Find where the given text appears and provide that cell's center as [x, y] coordinate. 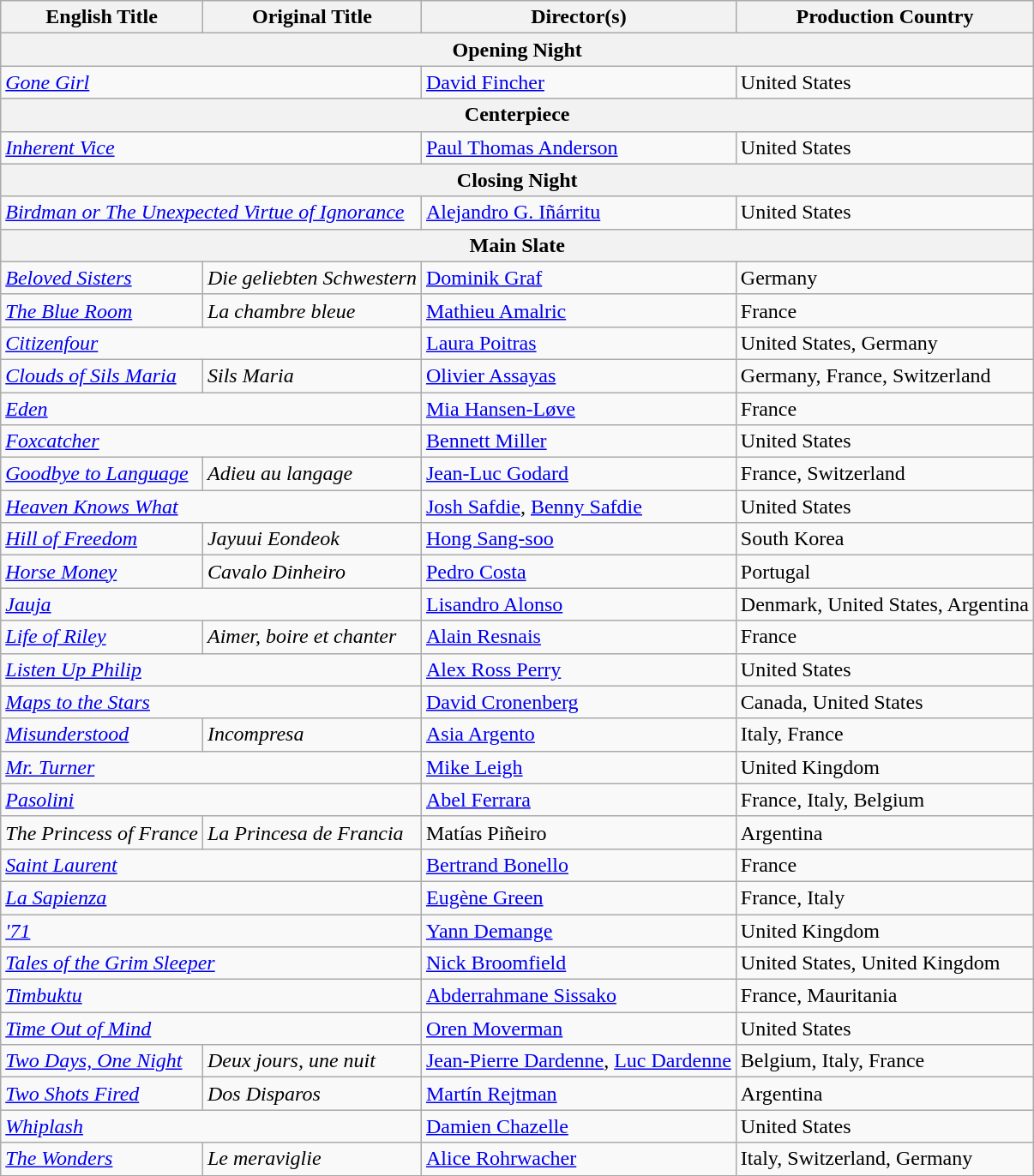
Germany [885, 278]
Gone Girl [211, 82]
Foxcatcher [211, 441]
Maps to the Stars [211, 702]
Alex Ross Perry [578, 669]
La Sapienza [211, 897]
Inherent Vice [211, 147]
Centerpiece [518, 115]
Die geliebten Schwestern [312, 278]
Goodbye to Language [102, 474]
Abderrahmane Sissako [578, 996]
Eden [211, 409]
Dos Disparos [312, 1094]
Jauja [211, 604]
La chambre bleue [312, 310]
Adieu au langage [312, 474]
Pasolini [211, 800]
United States, United Kingdom [885, 963]
Le meraviglie [312, 1159]
Canada, United States [885, 702]
La Princesa de Francia [312, 832]
Aimer, boire et chanter [312, 637]
United States, Germany [885, 343]
Germany, France, Switzerland [885, 375]
Jean-Luc Godard [578, 474]
David Cronenberg [578, 702]
Pedro Costa [578, 572]
The Blue Room [102, 310]
Dominik Graf [578, 278]
Hong Sang-soo [578, 539]
Yann Demange [578, 930]
Bertrand Bonello [578, 865]
Horse Money [102, 572]
Oren Moverman [578, 1029]
Clouds of Sils Maria [102, 375]
Hill of Freedom [102, 539]
Alain Resnais [578, 637]
'71 [211, 930]
Deux jours, une nuit [312, 1061]
Main Slate [518, 245]
Two Shots Fired [102, 1094]
Paul Thomas Anderson [578, 147]
France, Switzerland [885, 474]
Birdman or The Unexpected Virtue of Ignorance [211, 213]
Incompresa [312, 735]
Asia Argento [578, 735]
The Wonders [102, 1159]
Time Out of Mind [211, 1029]
France, Italy, Belgium [885, 800]
Belgium, Italy, France [885, 1061]
Citizenfour [211, 343]
Timbuktu [211, 996]
Alice Rohrwacher [578, 1159]
Jean-Pierre Dardenne, Luc Dardenne [578, 1061]
Two Days, One Night [102, 1061]
Abel Ferrara [578, 800]
Bennett Miller [578, 441]
Listen Up Philip [211, 669]
Matías Piñeiro [578, 832]
David Fincher [578, 82]
Life of Riley [102, 637]
Italy, Switzerland, Germany [885, 1159]
Martín Rejtman [578, 1094]
Alejandro G. Iñárritu [578, 213]
Olivier Assayas [578, 375]
Closing Night [518, 180]
Whiplash [211, 1126]
South Korea [885, 539]
Mia Hansen-Løve [578, 409]
Original Title [312, 17]
Saint Laurent [211, 865]
Misunderstood [102, 735]
Cavalo Dinheiro [312, 572]
Heaven Knows What [211, 507]
Production Country [885, 17]
Josh Safdie, Benny Safdie [578, 507]
Lisandro Alonso [578, 604]
France, Italy [885, 897]
Nick Broomfield [578, 963]
Beloved Sisters [102, 278]
The Princess of France [102, 832]
Tales of the Grim Sleeper [211, 963]
Laura Poitras [578, 343]
Mike Leigh [578, 767]
Portugal [885, 572]
Opening Night [518, 50]
Director(s) [578, 17]
Mr. Turner [211, 767]
English Title [102, 17]
Jayuui Eondeok [312, 539]
Denmark, United States, Argentina [885, 604]
France, Mauritania [885, 996]
Mathieu Amalric [578, 310]
Italy, France [885, 735]
Sils Maria [312, 375]
Damien Chazelle [578, 1126]
Eugène Green [578, 897]
